Capture the cell that displays the provided text and extract its [x, y] central coordinate. 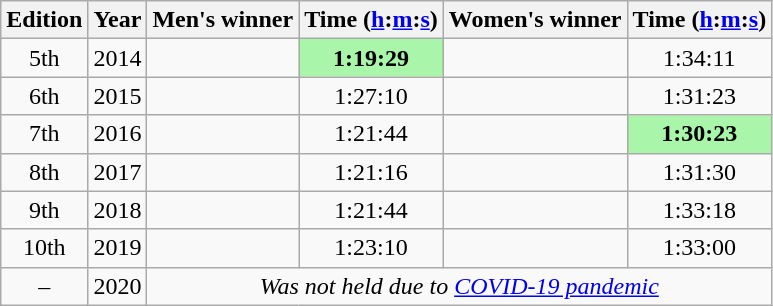
2014 [118, 58]
2020 [118, 286]
Men's winner [223, 20]
5th [44, 58]
1:31:23 [700, 96]
2016 [118, 134]
10th [44, 248]
Women's winner [535, 20]
Was not held due to COVID-19 pandemic [460, 286]
2017 [118, 172]
2019 [118, 248]
1:30:23 [700, 134]
8th [44, 172]
1:34:11 [700, 58]
1:21:16 [372, 172]
9th [44, 210]
1:19:29 [372, 58]
– [44, 286]
1:33:00 [700, 248]
1:33:18 [700, 210]
1:27:10 [372, 96]
7th [44, 134]
Edition [44, 20]
6th [44, 96]
2015 [118, 96]
2018 [118, 210]
Year [118, 20]
1:31:30 [700, 172]
1:23:10 [372, 248]
